Pinpoint the cell where the given text exists, returning its [x, y] midpoint coordinate. 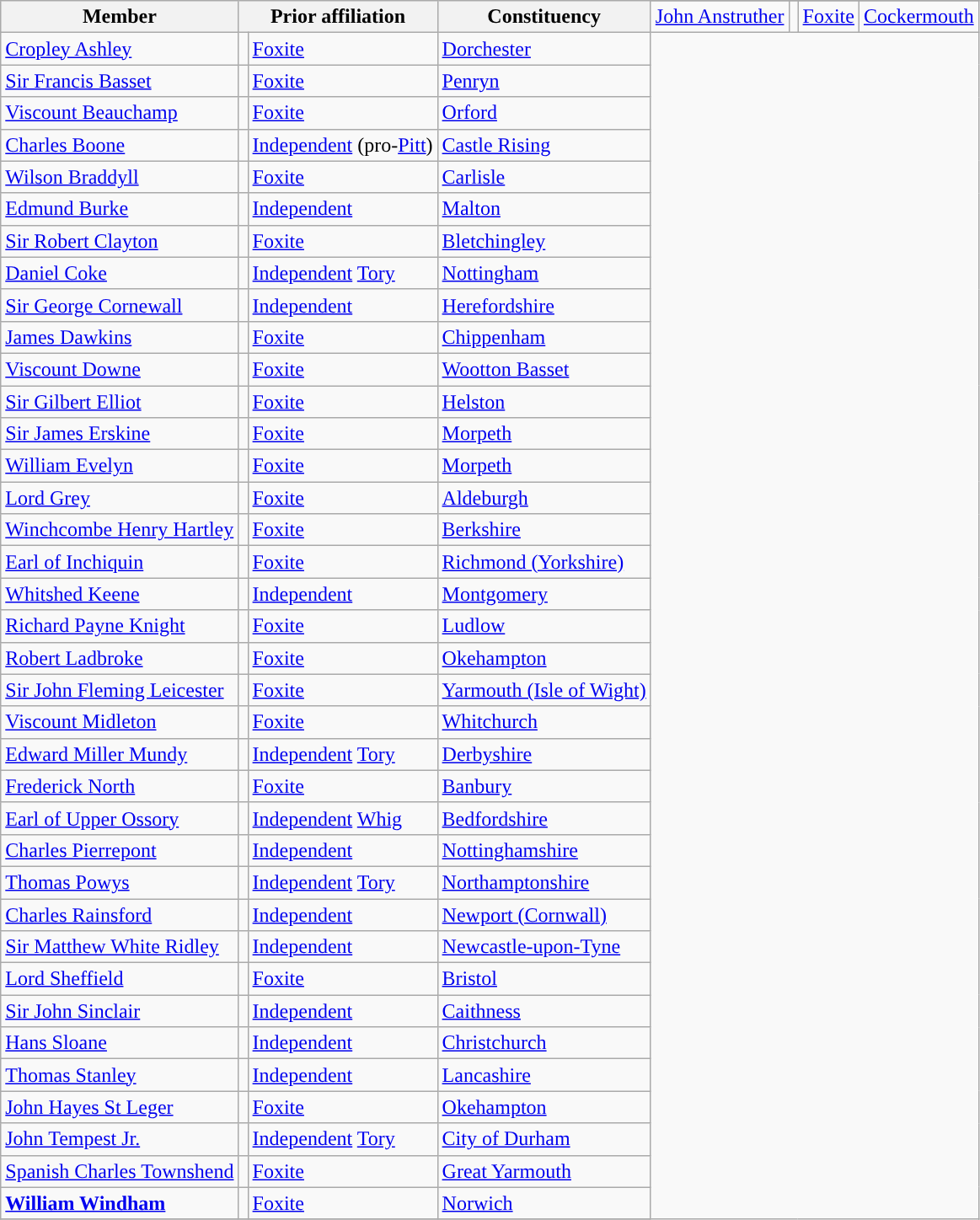
Ludlow [544, 626]
Aldeburgh [544, 498]
John Hayes St Leger [120, 1107]
Sir James Erskine [120, 434]
John Anstruther [720, 17]
Montgomery [544, 594]
Herefordshire [544, 305]
Bristol [544, 979]
Castle Rising [544, 145]
Member [120, 17]
Penryn [544, 81]
William Evelyn [120, 466]
Earl of Upper Ossory [120, 818]
Bletchingley [544, 241]
Hans Sloane [120, 1043]
Richard Payne Knight [120, 626]
Newcastle-upon-Tyne [544, 947]
Frederick North [120, 786]
Bedfordshire [544, 818]
Nottinghamshire [544, 850]
Charles Pierrepont [120, 850]
Carlisle [544, 177]
Thomas Powys [120, 882]
Charles Rainsford [120, 914]
Sir Robert Clayton [120, 241]
Wootton Basset [544, 369]
Lancashire [544, 1075]
Sir John Fleming Leicester [120, 690]
Charles Boone [120, 145]
Caithness [544, 1011]
Lord Sheffield [120, 979]
Nottingham [544, 273]
Newport (Cornwall) [544, 914]
Northamptonshire [544, 882]
Derbyshire [544, 754]
Daniel Coke [120, 273]
Sir Francis Basset [120, 81]
Dorchester [544, 49]
Viscount Midleton [120, 722]
Sir John Sinclair [120, 1011]
Robert Ladbroke [120, 658]
Banbury [544, 786]
Yarmouth (Isle of Wight) [544, 690]
Whitchurch [544, 722]
Spanish Charles Townshend [120, 1171]
Sir George Cornewall [120, 305]
Independent (pro-Pitt) [342, 145]
Prior affiliation [338, 17]
Sir Matthew White Ridley [120, 947]
John Tempest Jr. [120, 1139]
Whitshed Keene [120, 594]
Winchcombe Henry Hartley [120, 530]
Independent Whig [342, 818]
Wilson Braddyll [120, 177]
Edward Miller Mundy [120, 754]
Richmond (Yorkshire) [544, 562]
William Windham [120, 1203]
Thomas Stanley [120, 1075]
Viscount Beauchamp [120, 113]
Cropley Ashley [120, 49]
Earl of Inchiquin [120, 562]
Cockermouth [918, 17]
Christchurch [544, 1043]
Norwich [544, 1203]
Constituency [544, 17]
Edmund Burke [120, 209]
Viscount Downe [120, 369]
Orford [544, 113]
Great Yarmouth [544, 1171]
Lord Grey [120, 498]
Sir Gilbert Elliot [120, 402]
Berkshire [544, 530]
Malton [544, 209]
City of Durham [544, 1139]
Helston [544, 402]
James Dawkins [120, 337]
Chippenham [544, 337]
